Return [X, Y] of the center of cell containing provided text 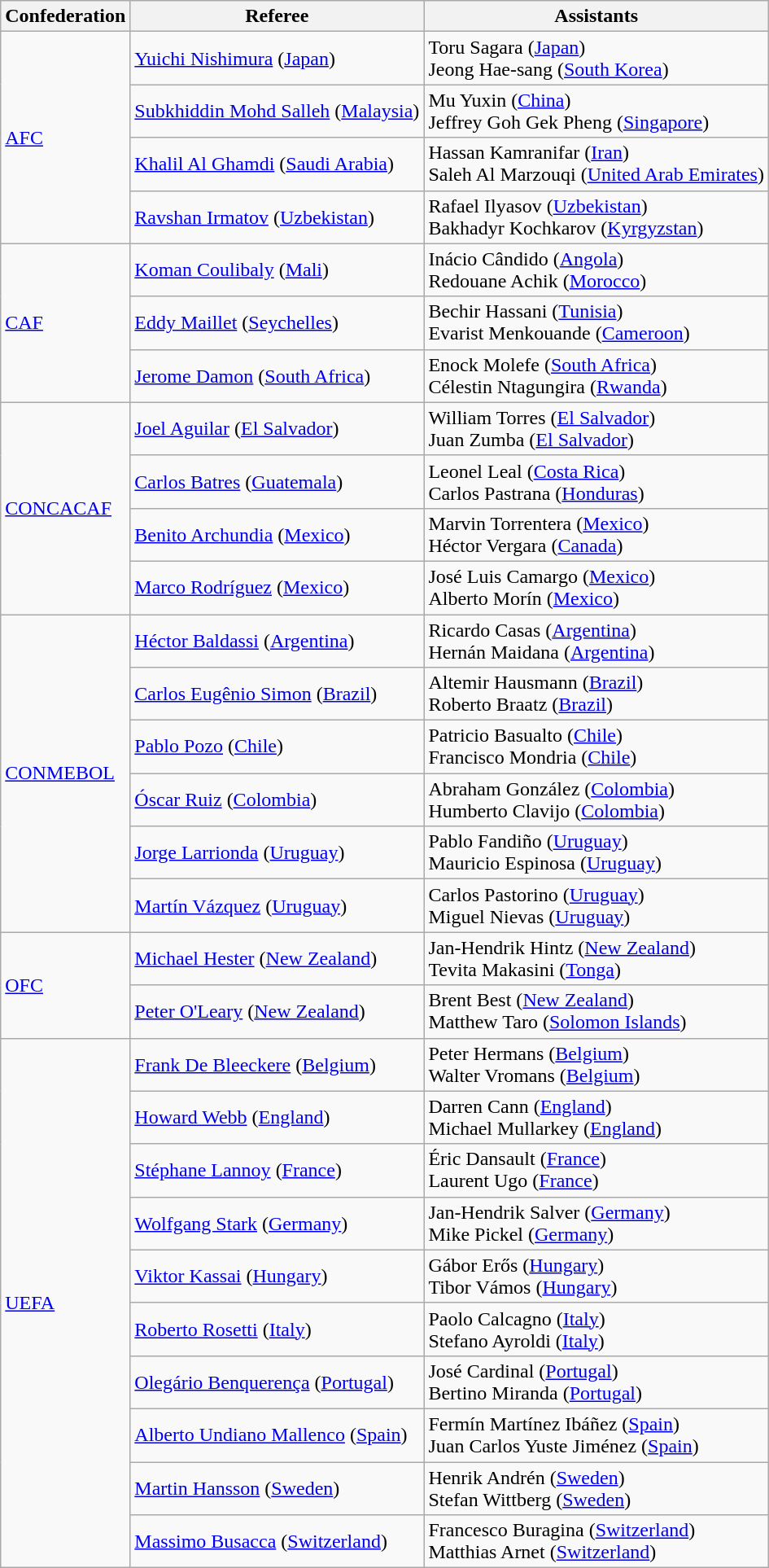
Frank De Bleeckere (Belgium) [277, 1065]
Carlos Pastorino (Uruguay)Miguel Nievas (Uruguay) [596, 905]
Pablo Fandiño (Uruguay)Mauricio Espinosa (Uruguay) [596, 853]
Howard Webb (England) [277, 1117]
Pablo Pozo (Chile) [277, 747]
Carlos Batres (Guatemala) [277, 482]
Joel Aguilar (El Salvador) [277, 428]
Mu Yuxin (China)Jeffrey Goh Gek Pheng (Singapore) [596, 111]
Hassan Kamranifar (Iran)Saleh Al Marzouqi (United Arab Emirates) [596, 164]
Rafael Ilyasov (Uzbekistan)Bakhadyr Kochkarov (Kyrgyzstan) [596, 217]
Subkhiddin Mohd Salleh (Malaysia) [277, 111]
CONCACAF [65, 508]
Massimo Busacca (Switzerland) [277, 1542]
Viktor Kassai (Hungary) [277, 1277]
Yuichi Nishimura (Japan) [277, 59]
José Luis Camargo (Mexico)Alberto Morín (Mexico) [596, 588]
Patricio Basualto (Chile)Francisco Mondria (Chile) [596, 747]
Gábor Erős (Hungary)Tibor Vámos (Hungary) [596, 1277]
Martin Hansson (Sweden) [277, 1488]
Éric Dansault (France)Laurent Ugo (France) [596, 1171]
Ravshan Irmatov (Uzbekistan) [277, 217]
Confederation [65, 16]
Jan-Hendrik Hintz (New Zealand)Tevita Makasini (Tonga) [596, 959]
Héctor Baldassi (Argentina) [277, 640]
OFC [65, 985]
CONMEBOL [65, 773]
Benito Archundia (Mexico) [277, 534]
Inácio Cândido (Angola)Redouane Achik (Morocco) [596, 270]
Michael Hester (New Zealand) [277, 959]
Leonel Leal (Costa Rica)Carlos Pastrana (Honduras) [596, 482]
Jorge Larrionda (Uruguay) [277, 853]
Peter Hermans (Belgium)Walter Vromans (Belgium) [596, 1065]
Darren Cann (England)Michael Mullarkey (England) [596, 1117]
Stéphane Lannoy (France) [277, 1171]
William Torres (El Salvador)Juan Zumba (El Salvador) [596, 428]
Referee [277, 16]
Henrik Andrén (Sweden)Stefan Wittberg (Sweden) [596, 1488]
Eddy Maillet (Seychelles) [277, 322]
José Cardinal (Portugal)Bertino Miranda (Portugal) [596, 1382]
Toru Sagara (Japan)Jeong Hae-sang (South Korea) [596, 59]
Francesco Buragina (Switzerland)Matthias Arnet (Switzerland) [596, 1542]
CAF [65, 322]
Jerome Damon (South Africa) [277, 376]
Carlos Eugênio Simon (Brazil) [277, 694]
Roberto Rosetti (Italy) [277, 1329]
Altemir Hausmann (Brazil)Roberto Braatz (Brazil) [596, 694]
Ricardo Casas (Argentina)Hernán Maidana (Argentina) [596, 640]
Enock Molefe (South Africa)Célestin Ntagungira (Rwanda) [596, 376]
Marvin Torrentera (Mexico)Héctor Vergara (Canada) [596, 534]
AFC [65, 138]
Fermín Martínez Ibáñez (Spain)Juan Carlos Yuste Jiménez (Spain) [596, 1434]
Khalil Al Ghamdi (Saudi Arabia) [277, 164]
Jan-Hendrik Salver (Germany)Mike Pickel (Germany) [596, 1223]
Wolfgang Stark (Germany) [277, 1223]
Brent Best (New Zealand)Matthew Taro (Solomon Islands) [596, 1011]
UEFA [65, 1303]
Bechir Hassani (Tunisia)Evarist Menkouande (Cameroon) [596, 322]
Koman Coulibaly (Mali) [277, 270]
Alberto Undiano Mallenco (Spain) [277, 1434]
Abraham González (Colombia)Humberto Clavijo (Colombia) [596, 799]
Marco Rodríguez (Mexico) [277, 588]
Peter O'Leary (New Zealand) [277, 1011]
Óscar Ruiz (Colombia) [277, 799]
Assistants [596, 16]
Paolo Calcagno (Italy)Stefano Ayroldi (Italy) [596, 1329]
Olegário Benquerença (Portugal) [277, 1382]
Martín Vázquez (Uruguay) [277, 905]
